From the cell containing the given text, extract its center point as (x, y) coordinate. 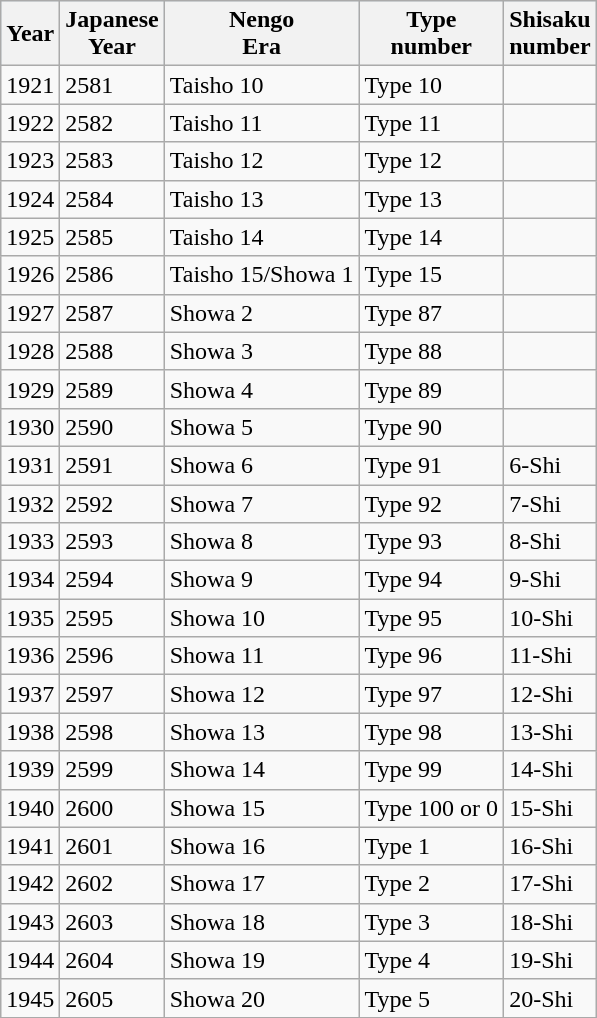
1938 (30, 732)
Showa 7 (262, 503)
Type 3 (432, 922)
Showa 17 (262, 884)
2585 (112, 237)
Type 11 (432, 123)
Type 90 (432, 427)
2599 (112, 770)
13-Shi (550, 732)
1941 (30, 846)
1943 (30, 922)
1931 (30, 465)
1940 (30, 808)
Type 88 (432, 351)
JapaneseYear (112, 34)
2592 (112, 503)
Type 10 (432, 85)
Type 91 (432, 465)
NengoEra (262, 34)
Type 89 (432, 389)
Year (30, 34)
2591 (112, 465)
Type 96 (432, 656)
Type 87 (432, 313)
Showa 14 (262, 770)
Type 98 (432, 732)
1922 (30, 123)
Taisho 15/Showa 1 (262, 275)
19-Shi (550, 960)
1929 (30, 389)
1923 (30, 161)
Showa 19 (262, 960)
Type 92 (432, 503)
Shisakunumber (550, 34)
Taisho 11 (262, 123)
1921 (30, 85)
7-Shi (550, 503)
2598 (112, 732)
1937 (30, 694)
Type 4 (432, 960)
1932 (30, 503)
Type 13 (432, 199)
Showa 6 (262, 465)
2583 (112, 161)
2605 (112, 998)
8-Shi (550, 542)
2582 (112, 123)
6-Shi (550, 465)
Showa 4 (262, 389)
Showa 15 (262, 808)
1945 (30, 998)
Taisho 14 (262, 237)
Showa 5 (262, 427)
2600 (112, 808)
Type 97 (432, 694)
Type 93 (432, 542)
Taisho 10 (262, 85)
18-Shi (550, 922)
Type 95 (432, 618)
Showa 11 (262, 656)
1926 (30, 275)
2597 (112, 694)
Type 99 (432, 770)
1939 (30, 770)
2596 (112, 656)
2590 (112, 427)
Type 12 (432, 161)
Showa 18 (262, 922)
14-Shi (550, 770)
Type 1 (432, 846)
Showa 20 (262, 998)
Showa 16 (262, 846)
2604 (112, 960)
2603 (112, 922)
2589 (112, 389)
1934 (30, 580)
Showa 8 (262, 542)
1928 (30, 351)
1925 (30, 237)
2594 (112, 580)
2602 (112, 884)
Showa 10 (262, 618)
9-Shi (550, 580)
Showa 3 (262, 351)
Taisho 13 (262, 199)
16-Shi (550, 846)
11-Shi (550, 656)
12-Shi (550, 694)
2601 (112, 846)
1933 (30, 542)
2586 (112, 275)
10-Shi (550, 618)
Showa 2 (262, 313)
Type 94 (432, 580)
Type 15 (432, 275)
Showa 12 (262, 694)
2588 (112, 351)
Taisho 12 (262, 161)
Showa 13 (262, 732)
1944 (30, 960)
17-Shi (550, 884)
1924 (30, 199)
2587 (112, 313)
20-Shi (550, 998)
1927 (30, 313)
1936 (30, 656)
Type 100 or 0 (432, 808)
1935 (30, 618)
1942 (30, 884)
2584 (112, 199)
Type 5 (432, 998)
15-Shi (550, 808)
Type 14 (432, 237)
Typenumber (432, 34)
1930 (30, 427)
2595 (112, 618)
2593 (112, 542)
2581 (112, 85)
Showa 9 (262, 580)
Type 2 (432, 884)
